For the text-containing cell, return its midpoint in [x, y] coordinate format. 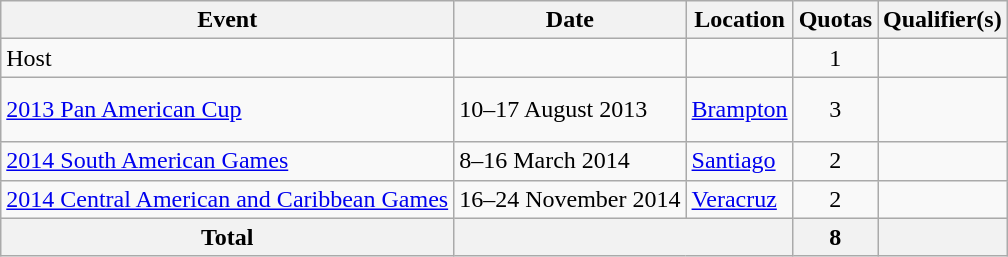
Location [740, 20]
Quotas [835, 20]
2013 Pan American Cup [228, 110]
Santiago [740, 161]
1 [835, 58]
Event [228, 20]
10–17 August 2013 [570, 110]
2014 Central American and Caribbean Games [228, 199]
Date [570, 20]
3 [835, 110]
Total [228, 237]
Brampton [740, 110]
Qualifier(s) [943, 20]
8–16 March 2014 [570, 161]
Veracruz [740, 199]
8 [835, 237]
Host [228, 58]
2014 South American Games [228, 161]
16–24 November 2014 [570, 199]
